From the cell containing the given text, extract its center point as [x, y] coordinate. 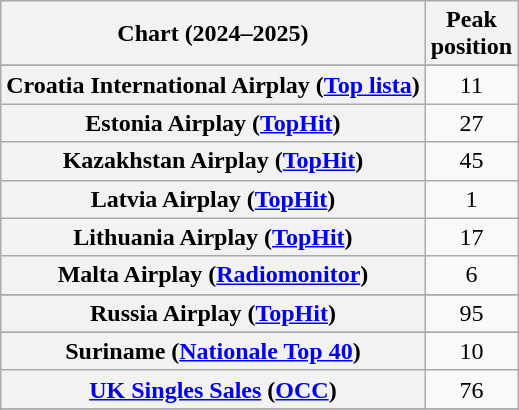
27 [471, 123]
1 [471, 199]
Russia Airplay (TopHit) [213, 313]
Peakposition [471, 34]
45 [471, 161]
76 [471, 389]
6 [471, 275]
95 [471, 313]
Suriname (Nationale Top 40) [213, 351]
Latvia Airplay (TopHit) [213, 199]
Kazakhstan Airplay (TopHit) [213, 161]
UK Singles Sales (OCC) [213, 389]
Estonia Airplay (TopHit) [213, 123]
Chart (2024–2025) [213, 34]
11 [471, 85]
Lithuania Airplay (TopHit) [213, 237]
Croatia International Airplay (Top lista) [213, 85]
Malta Airplay (Radiomonitor) [213, 275]
10 [471, 351]
17 [471, 237]
